Scan for the cell matching the given text and deliver its [X, Y] coordinate at center. 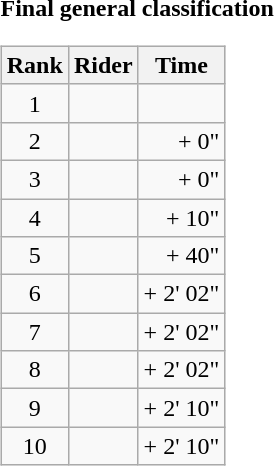
Time [182, 65]
10 [34, 446]
5 [34, 256]
6 [34, 294]
+ 40" [182, 256]
4 [34, 217]
Rider [103, 65]
1 [34, 103]
3 [34, 179]
+ 10" [182, 217]
7 [34, 332]
Rank [34, 65]
8 [34, 370]
9 [34, 408]
2 [34, 141]
